Capture the cell that displays the provided text and extract its [X, Y] central coordinate. 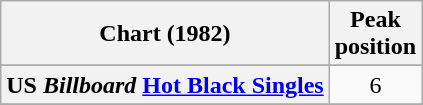
US Billboard Hot Black Singles [165, 85]
6 [375, 85]
Chart (1982) [165, 34]
Peakposition [375, 34]
